Identify which cell holds the provided text, then report its (x, y) central coordinate. 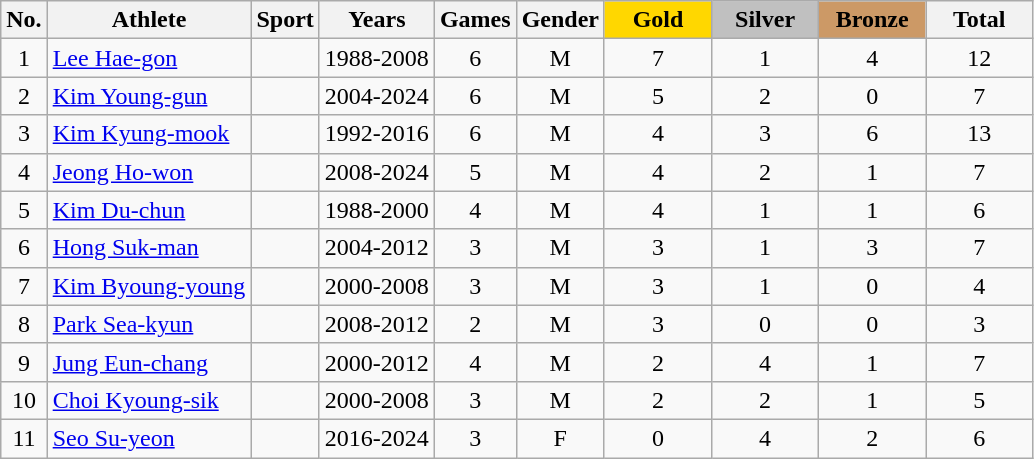
11 (24, 438)
13 (980, 134)
Sport (285, 20)
Athlete (149, 20)
Seo Su-yeon (149, 438)
2004-2024 (376, 96)
9 (24, 362)
Kim Byoung-young (149, 286)
12 (980, 58)
Kim Du-chun (149, 210)
8 (24, 324)
1992-2016 (376, 134)
Lee Hae-gon (149, 58)
Years (376, 20)
1988-2000 (376, 210)
2004-2012 (376, 248)
Jeong Ho-won (149, 172)
2008-2024 (376, 172)
Hong Suk-man (149, 248)
Jung Eun-chang (149, 362)
1988-2008 (376, 58)
No. (24, 20)
Bronze (872, 20)
2008-2012 (376, 324)
Total (980, 20)
Kim Kyung-mook (149, 134)
10 (24, 400)
2016-2024 (376, 438)
Gender (560, 20)
Silver (766, 20)
Gold (658, 20)
2000-2012 (376, 362)
Park Sea-kyun (149, 324)
Kim Young-gun (149, 96)
F (560, 438)
Games (475, 20)
Choi Kyoung-sik (149, 400)
